Extract the (x, y) coordinate from the center of the cell holding the provided text.  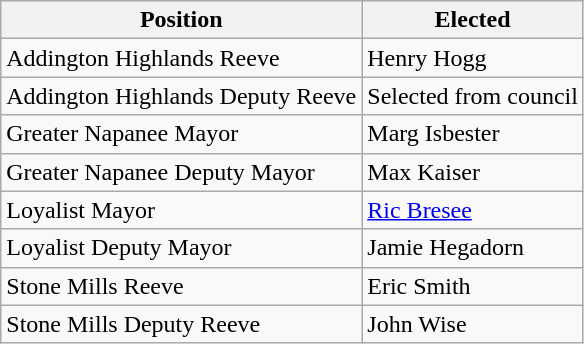
Stone Mills Deputy Reeve (182, 324)
Position (182, 20)
Loyalist Mayor (182, 210)
Selected from council (473, 96)
John Wise (473, 324)
Addington Highlands Deputy Reeve (182, 96)
Elected (473, 20)
Max Kaiser (473, 172)
Ric Bresee (473, 210)
Addington Highlands Reeve (182, 58)
Loyalist Deputy Mayor (182, 248)
Eric Smith (473, 286)
Marg Isbester (473, 134)
Stone Mills Reeve (182, 286)
Greater Napanee Mayor (182, 134)
Jamie Hegadorn (473, 248)
Henry Hogg (473, 58)
Greater Napanee Deputy Mayor (182, 172)
